Output the (x, y) coordinate of the center of the cell containing the given text.  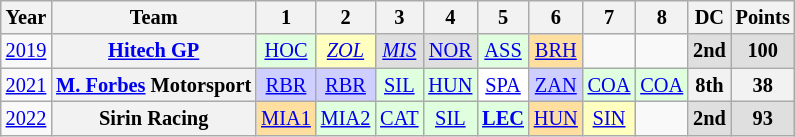
HOC (286, 51)
ZAN (556, 85)
Points (763, 17)
SPA (503, 85)
Hitech GP (154, 51)
M. Forbes Motorsport (154, 85)
Year (26, 17)
Team (154, 17)
ZOL (346, 51)
LEC (503, 118)
6 (556, 17)
MIA2 (346, 118)
2019 (26, 51)
1 (286, 17)
BRH (556, 51)
MIA1 (286, 118)
Sirin Racing (154, 118)
2021 (26, 85)
4 (450, 17)
ASS (503, 51)
3 (399, 17)
SIN (610, 118)
CAT (399, 118)
2022 (26, 118)
7 (610, 17)
38 (763, 85)
100 (763, 51)
2 (346, 17)
93 (763, 118)
5 (503, 17)
NOR (450, 51)
DC (710, 17)
MIS (399, 51)
8th (710, 85)
8 (662, 17)
